From the cell containing the given text, extract its center point as (x, y) coordinate. 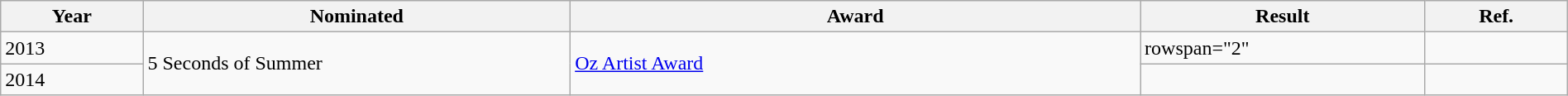
Result (1283, 17)
Ref. (1496, 17)
5 Seconds of Summer (357, 64)
2013 (72, 48)
2014 (72, 79)
rowspan="2" (1283, 48)
Oz Artist Award (855, 64)
Nominated (357, 17)
Award (855, 17)
Year (72, 17)
